Pinpoint the cell where the given text exists, returning its [x, y] midpoint coordinate. 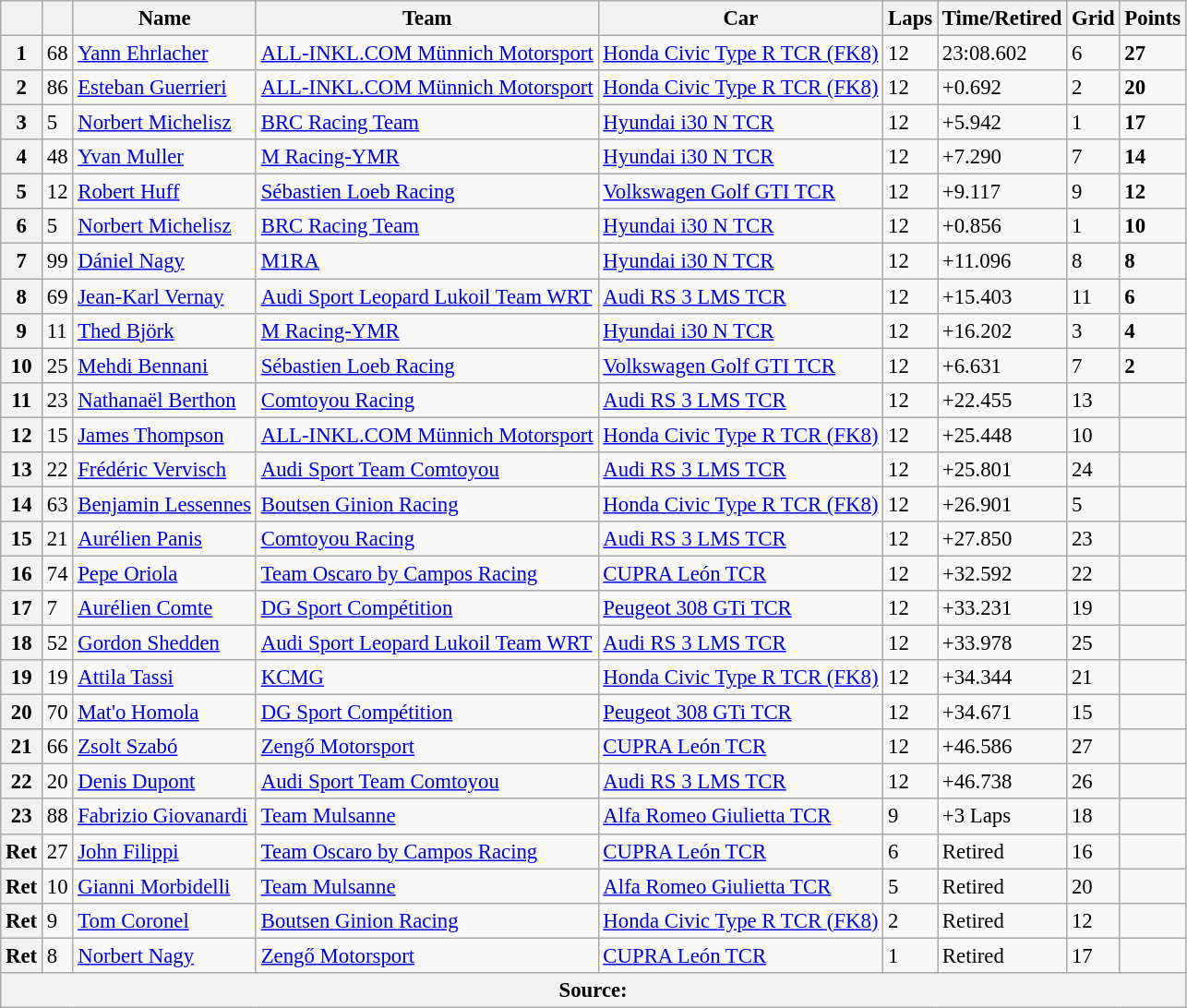
+7.290 [1002, 157]
63 [57, 504]
Zsolt Szabó [164, 747]
74 [57, 573]
Nathanaël Berthon [164, 400]
Mehdi Bennani [164, 366]
86 [57, 88]
+3 Laps [1002, 817]
Grid [1093, 18]
Thed Björk [164, 330]
KCMG [426, 678]
88 [57, 817]
Robert Huff [164, 192]
+22.455 [1002, 400]
Norbert Nagy [164, 955]
99 [57, 261]
Denis Dupont [164, 782]
68 [57, 54]
+5.942 [1002, 123]
Gianni Morbidelli [164, 886]
23:08.602 [1002, 54]
M1RA [426, 261]
+9.117 [1002, 192]
Laps [910, 18]
+6.631 [1002, 366]
48 [57, 157]
+46.586 [1002, 747]
Time/Retired [1002, 18]
70 [57, 713]
+16.202 [1002, 330]
Mat'o Homola [164, 713]
+0.692 [1002, 88]
+33.978 [1002, 643]
+32.592 [1002, 573]
+34.671 [1002, 713]
Esteban Guerrieri [164, 88]
John Filippi [164, 851]
+27.850 [1002, 539]
+33.231 [1002, 608]
Name [164, 18]
24 [1093, 470]
+46.738 [1002, 782]
+34.344 [1002, 678]
Team [426, 18]
66 [57, 747]
Aurélien Panis [164, 539]
Frédéric Vervisch [164, 470]
Tom Coronel [164, 920]
52 [57, 643]
Yann Ehrlacher [164, 54]
Benjamin Lessennes [164, 504]
Pepe Oriola [164, 573]
+25.801 [1002, 470]
James Thompson [164, 435]
Dániel Nagy [164, 261]
+0.856 [1002, 226]
+26.901 [1002, 504]
26 [1093, 782]
Attila Tassi [164, 678]
Yvan Muller [164, 157]
Source: [593, 990]
Jean-Karl Vernay [164, 296]
Gordon Shedden [164, 643]
Car [740, 18]
Aurélien Comte [164, 608]
+11.096 [1002, 261]
+15.403 [1002, 296]
+25.448 [1002, 435]
69 [57, 296]
Points [1152, 18]
Fabrizio Giovanardi [164, 817]
